Identify which cell holds the provided text, then report its [x, y] central coordinate. 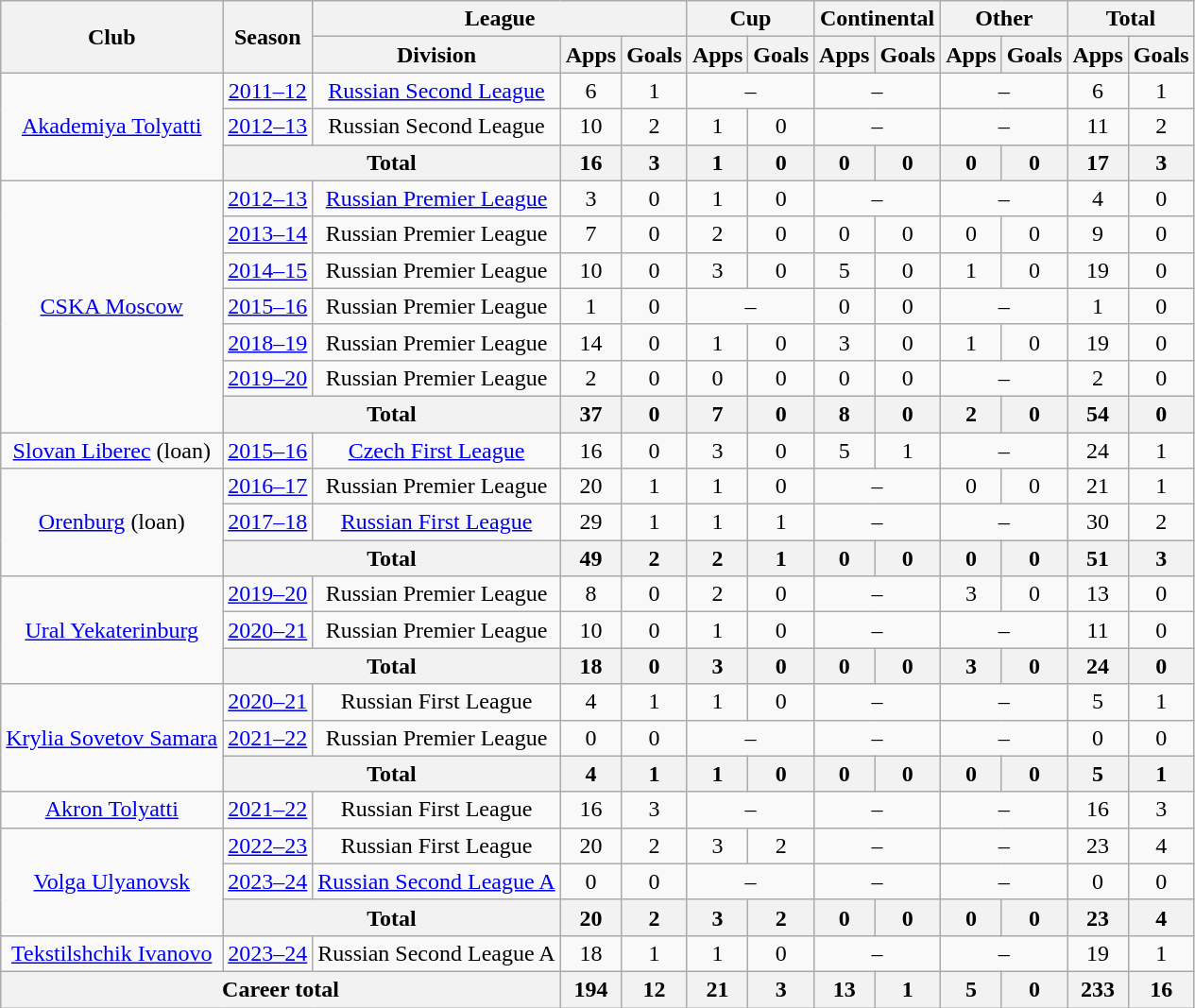
2011–12 [268, 91]
Season [268, 37]
League [501, 19]
Krylia Sovetov Samara [111, 738]
Slovan Liberec (loan) [111, 451]
37 [590, 414]
Akron Tolyatti [111, 810]
2017–18 [268, 522]
9 [1098, 234]
Czech First League [436, 451]
51 [1098, 558]
17 [1098, 162]
194 [590, 989]
2018–19 [268, 342]
Division [436, 55]
Orenburg (loan) [111, 522]
2013–14 [268, 234]
14 [590, 342]
54 [1098, 414]
Akademiya Tolyatti [111, 127]
Ural Yekaterinburg [111, 630]
Cup [750, 19]
Continental [878, 19]
Club [111, 37]
233 [1098, 989]
2014–15 [268, 270]
2016–17 [268, 487]
CSKA Moscow [111, 306]
Other [1004, 19]
Tekstilshchik Ivanovo [111, 953]
2022–23 [268, 846]
30 [1098, 522]
49 [590, 558]
Career total [281, 989]
Volga Ulyanovsk [111, 881]
29 [590, 522]
12 [655, 989]
